Provide the (x, y) coordinate of the cell's center where the given text is located.  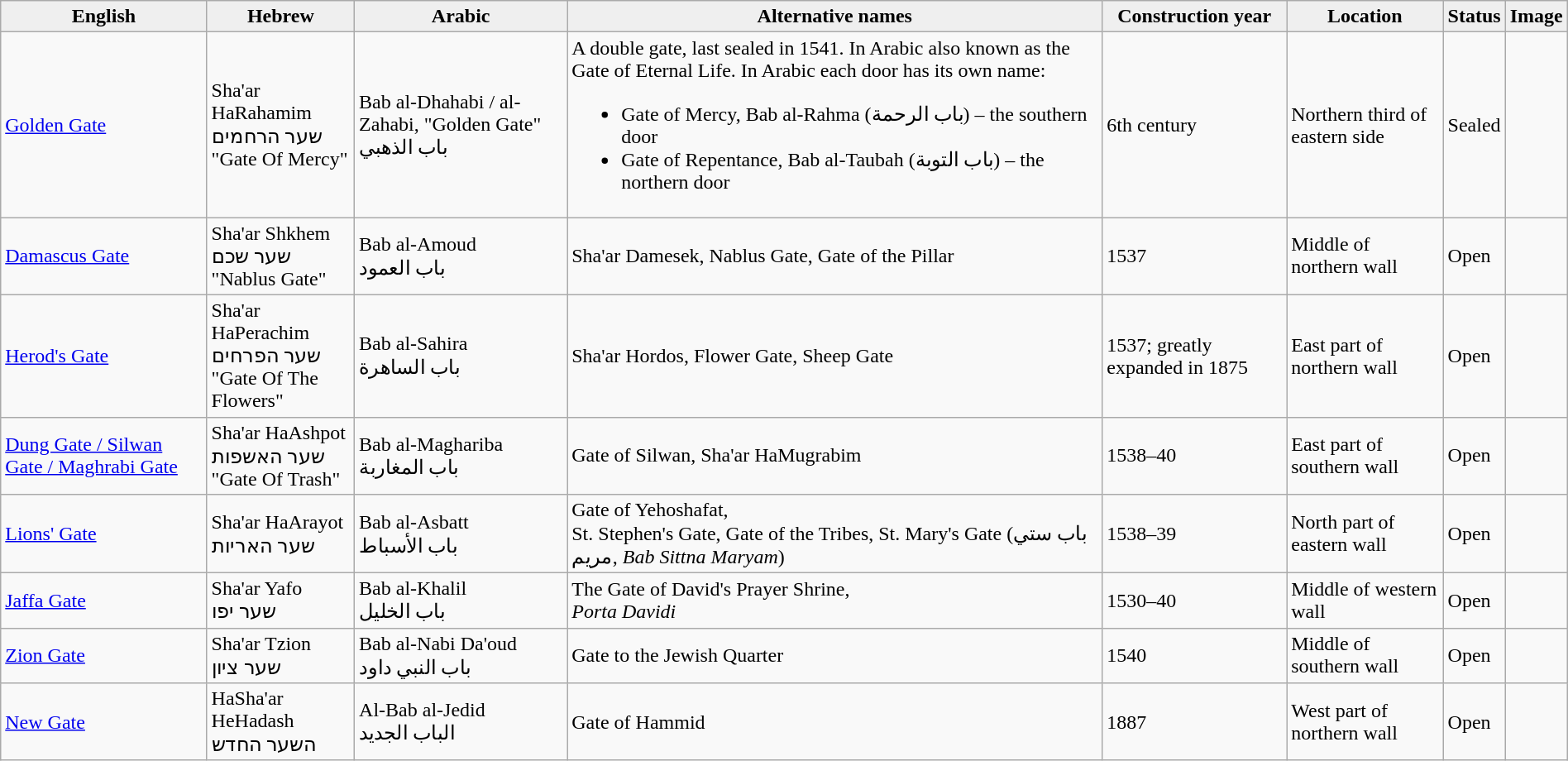
Golden Gate (104, 125)
Sealed (1474, 125)
Sha'ar Shkhemשער שכם"Nablus Gate" (281, 256)
Bab al-Dhahabi / al-Zahabi, "Golden Gate"باب الذهبي (461, 125)
Bab al-Magharibaباب المغاربة (461, 456)
Image (1537, 17)
6th century (1194, 125)
Sha'ar HaPerachimשער הפרחים"Gate Of The Flowers" (281, 356)
Bab al-Amoudباب العمود (461, 256)
Bab al-Sahiraباب الساهرة (461, 356)
Status (1474, 17)
New Gate (104, 722)
Hebrew (281, 17)
1538–39 (1194, 534)
Middle of southern wall (1365, 655)
Bab al-Khalilباب الخليل (461, 601)
Bab al-Asbattباب الأسباط (461, 534)
Sha'ar Tzionשער ציון (281, 655)
1530–40 (1194, 601)
1540 (1194, 655)
Middle of northern wall (1365, 256)
Arabic (461, 17)
Construction year (1194, 17)
1538–40 (1194, 456)
Alternative names (835, 17)
Sha'ar HaRahamimשער הרחמים"Gate Of Mercy" (281, 125)
East part of southern wall (1365, 456)
Lions' Gate (104, 534)
Sha'ar Damesek, Nablus Gate, Gate of the Pillar (835, 256)
Herod's Gate (104, 356)
Zion Gate (104, 655)
Gate of Yehoshafat,St. Stephen's Gate, Gate of the Tribes, St. Mary's Gate (باب ستي مريم, Bab Sittna Maryam) (835, 534)
Gate of Hammid (835, 722)
Gate of Silwan, Sha'ar HaMugrabim (835, 456)
The Gate of David's Prayer Shrine,Porta Davidi (835, 601)
Sha'ar Yafoשער יפו (281, 601)
1537; greatly expanded in 1875 (1194, 356)
Sha'ar HaArayotשער האריות (281, 534)
East part of northern wall (1365, 356)
English (104, 17)
1887 (1194, 722)
West part of northern wall (1365, 722)
Bab al-Nabi Da'oudباب النبي داود (461, 655)
HaSha'ar HeHadashהשער החדש (281, 722)
Gate to the Jewish Quarter (835, 655)
Al-Bab al-Jedidالباب الجديد (461, 722)
1537 (1194, 256)
Sha'ar HaAshpotשער האשפות"Gate Of Trash" (281, 456)
Jaffa Gate (104, 601)
Damascus Gate (104, 256)
Location (1365, 17)
Middle of western wall (1365, 601)
Dung Gate / Silwan Gate / Maghrabi Gate (104, 456)
Northern third of eastern side (1365, 125)
Sha'ar Hordos, Flower Gate, Sheep Gate (835, 356)
North part of eastern wall (1365, 534)
